Locate the cell with the specified text and output its [x, y] center coordinate. 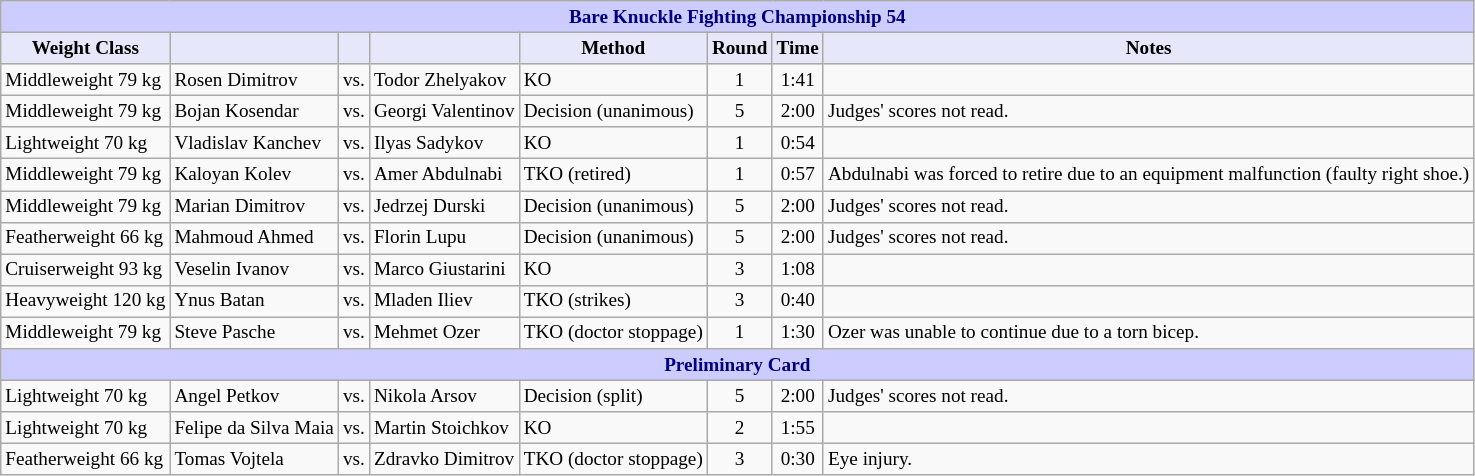
Florin Lupu [444, 238]
Zdravko Dimitrov [444, 460]
1:41 [798, 80]
Notes [1148, 48]
Marco Giustarini [444, 270]
0:54 [798, 143]
Todor Zhelyakov [444, 80]
0:57 [798, 175]
Kaloyan Kolev [254, 175]
Eye injury. [1148, 460]
Decision (split) [613, 396]
Round [740, 48]
1:08 [798, 270]
Time [798, 48]
Veselin Ivanov [254, 270]
TKO (strikes) [613, 301]
Martin Stoichkov [444, 428]
Ozer was unable to continue due to a torn bicep. [1148, 333]
Amer Abdulnabi [444, 175]
1:30 [798, 333]
Weight Class [86, 48]
Steve Pasche [254, 333]
Rosen Dimitrov [254, 80]
Cruiserweight 93 kg [86, 270]
Jedrzej Durski [444, 206]
Marian Dimitrov [254, 206]
Bojan Kosendar [254, 111]
Heavyweight 120 kg [86, 301]
Ynus Batan [254, 301]
Felipe da Silva Maia [254, 428]
Ilyas Sadykov [444, 143]
Tomas Vojtela [254, 460]
Abdulnabi was forced to retire due to an equipment malfunction (faulty right shoe.) [1148, 175]
Angel Petkov [254, 396]
2 [740, 428]
0:30 [798, 460]
Preliminary Card [738, 365]
Method [613, 48]
Nikola Arsov [444, 396]
0:40 [798, 301]
Georgi Valentinov [444, 111]
TKO (retired) [613, 175]
Vladislav Kanchev [254, 143]
Bare Knuckle Fighting Championship 54 [738, 17]
Mladen Iliev [444, 301]
Mahmoud Ahmed [254, 238]
Mehmet Ozer [444, 333]
1:55 [798, 428]
